Scan for the cell matching the given text and deliver its [x, y] coordinate at center. 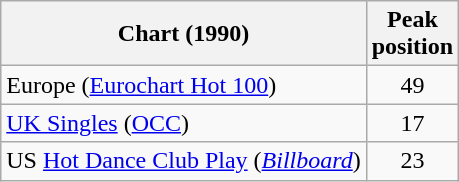
US Hot Dance Club Play (Billboard) [184, 161]
23 [412, 161]
Europe (Eurochart Hot 100) [184, 85]
UK Singles (OCC) [184, 123]
Peakposition [412, 34]
49 [412, 85]
Chart (1990) [184, 34]
17 [412, 123]
